Extract the [x, y] coordinate from the center of the cell holding the provided text.  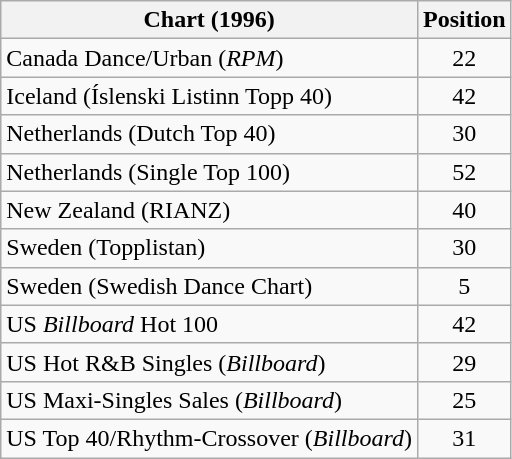
US Maxi-Singles Sales (Billboard) [210, 400]
31 [464, 438]
5 [464, 286]
US Billboard Hot 100 [210, 324]
US Hot R&B Singles (Billboard) [210, 362]
Chart (1996) [210, 20]
US Top 40/Rhythm-Crossover (Billboard) [210, 438]
52 [464, 172]
Sweden (Swedish Dance Chart) [210, 286]
25 [464, 400]
Netherlands (Dutch Top 40) [210, 134]
Sweden (Topplistan) [210, 248]
Iceland (Íslenski Listinn Topp 40) [210, 96]
New Zealand (RIANZ) [210, 210]
Netherlands (Single Top 100) [210, 172]
40 [464, 210]
Canada Dance/Urban (RPM) [210, 58]
22 [464, 58]
29 [464, 362]
Position [464, 20]
